Identify which cell holds the provided text, then report its [X, Y] central coordinate. 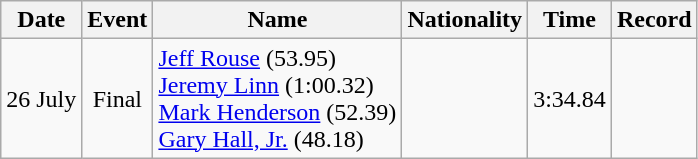
3:34.84 [570, 98]
26 July [42, 98]
Event [118, 20]
Jeff Rouse (53.95)Jeremy Linn (1:00.32)Mark Henderson (52.39)Gary Hall, Jr. (48.18) [278, 98]
Name [278, 20]
Record [654, 20]
Date [42, 20]
Time [570, 20]
Final [118, 98]
Nationality [465, 20]
